Search for the cell housing the specified text and yield its [X, Y] center coordinate. 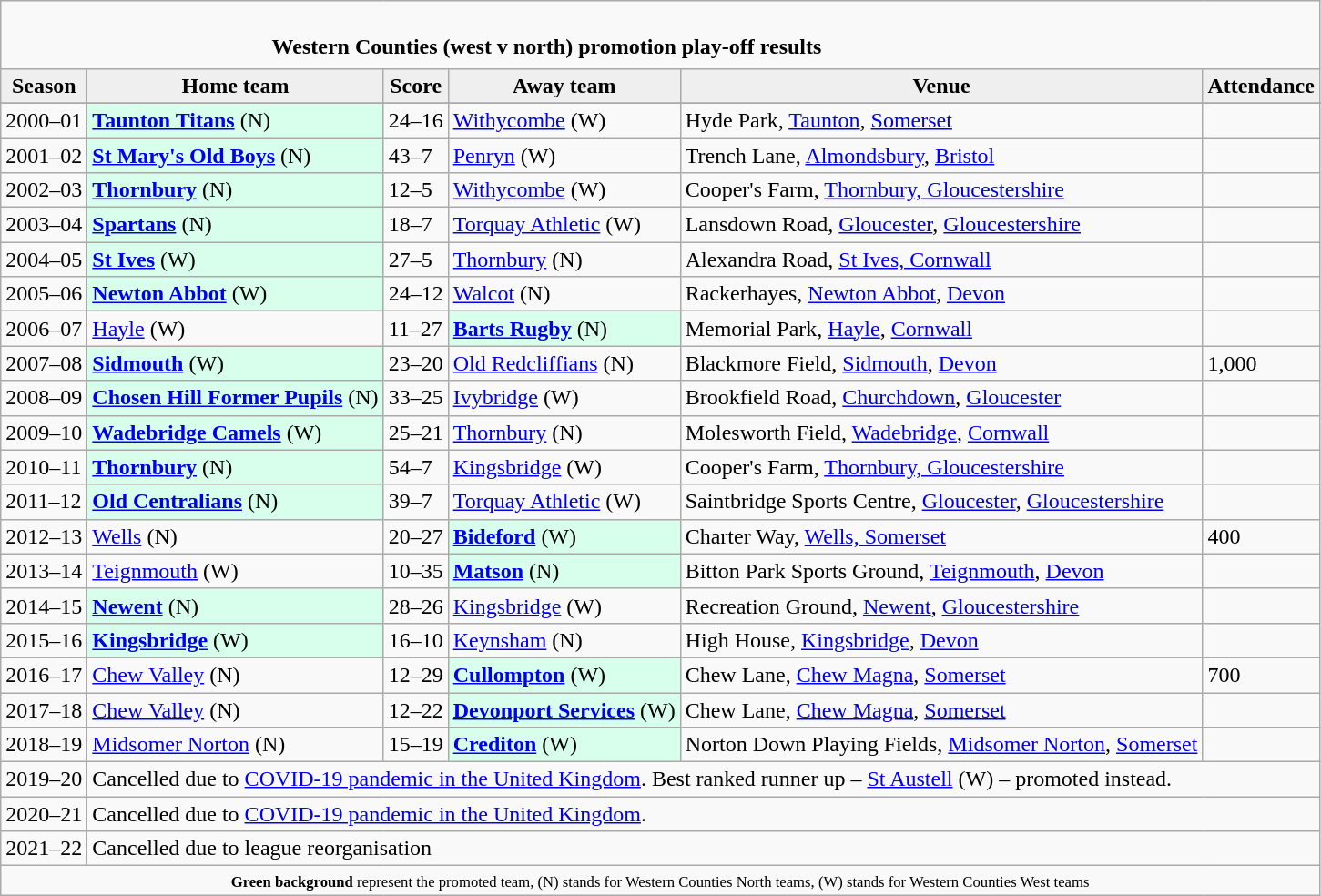
12–29 [415, 675]
Season [44, 86]
11–27 [415, 329]
54–7 [415, 467]
Home team [235, 86]
2010–11 [44, 467]
2017–18 [44, 709]
2014–15 [44, 606]
Devonport Services (W) [564, 709]
Saintbridge Sports Centre, Gloucester, Gloucestershire [941, 502]
2013–14 [44, 571]
Hyde Park, Taunton, Somerset [941, 120]
Molesworth Field, Wadebridge, Cornwall [941, 433]
Hayle (W) [235, 329]
Blackmore Field, Sidmouth, Devon [941, 363]
Recreation Ground, Newent, Gloucestershire [941, 606]
Chosen Hill Former Pupils (N) [235, 398]
25–21 [415, 433]
Taunton Titans (N) [235, 120]
12–5 [415, 190]
Teignmouth (W) [235, 571]
Crediton (W) [564, 745]
23–20 [415, 363]
20–27 [415, 536]
2018–19 [44, 745]
Attendance [1261, 86]
Newton Abbot (W) [235, 294]
15–19 [415, 745]
2020–21 [44, 814]
Wadebridge Camels (W) [235, 433]
Midsomer Norton (N) [235, 745]
2003–04 [44, 225]
Memorial Park, Hayle, Cornwall [941, 329]
39–7 [415, 502]
2002–03 [44, 190]
Score [415, 86]
Old Centralians (N) [235, 502]
1,000 [1261, 363]
24–12 [415, 294]
Rackerhayes, Newton Abbot, Devon [941, 294]
St Ives (W) [235, 260]
18–7 [415, 225]
2015–16 [44, 640]
Green background represent the promoted team, (N) stands for Western Counties North teams, (W) stands for Western Counties West teams [661, 881]
2008–09 [44, 398]
Cancelled due to league reorganisation [704, 849]
Old Redcliffians (N) [564, 363]
2021–22 [44, 849]
High House, Kingsbridge, Devon [941, 640]
Cancelled due to COVID-19 pandemic in the United Kingdom. Best ranked runner up – St Austell (W) – promoted instead. [704, 779]
Spartans (N) [235, 225]
Sidmouth (W) [235, 363]
Charter Way, Wells, Somerset [941, 536]
2005–06 [44, 294]
2006–07 [44, 329]
Bitton Park Sports Ground, Teignmouth, Devon [941, 571]
12–22 [415, 709]
Trench Lane, Almondsbury, Bristol [941, 156]
33–25 [415, 398]
Walcot (N) [564, 294]
2009–10 [44, 433]
Keynsham (N) [564, 640]
Wells (N) [235, 536]
Norton Down Playing Fields, Midsomer Norton, Somerset [941, 745]
43–7 [415, 156]
St Mary's Old Boys (N) [235, 156]
Penryn (W) [564, 156]
Matson (N) [564, 571]
Cullompton (W) [564, 675]
Venue [941, 86]
2019–20 [44, 779]
2004–05 [44, 260]
28–26 [415, 606]
16–10 [415, 640]
Cancelled due to COVID-19 pandemic in the United Kingdom. [704, 814]
2011–12 [44, 502]
2001–02 [44, 156]
2000–01 [44, 120]
400 [1261, 536]
Alexandra Road, St Ives, Cornwall [941, 260]
27–5 [415, 260]
2016–17 [44, 675]
2007–08 [44, 363]
10–35 [415, 571]
700 [1261, 675]
24–16 [415, 120]
Newent (N) [235, 606]
2012–13 [44, 536]
Barts Rugby (N) [564, 329]
Brookfield Road, Churchdown, Gloucester [941, 398]
Ivybridge (W) [564, 398]
Bideford (W) [564, 536]
Lansdown Road, Gloucester, Gloucestershire [941, 225]
Away team [564, 86]
